Find where the given text appears and provide that cell's center as (X, Y) coordinate. 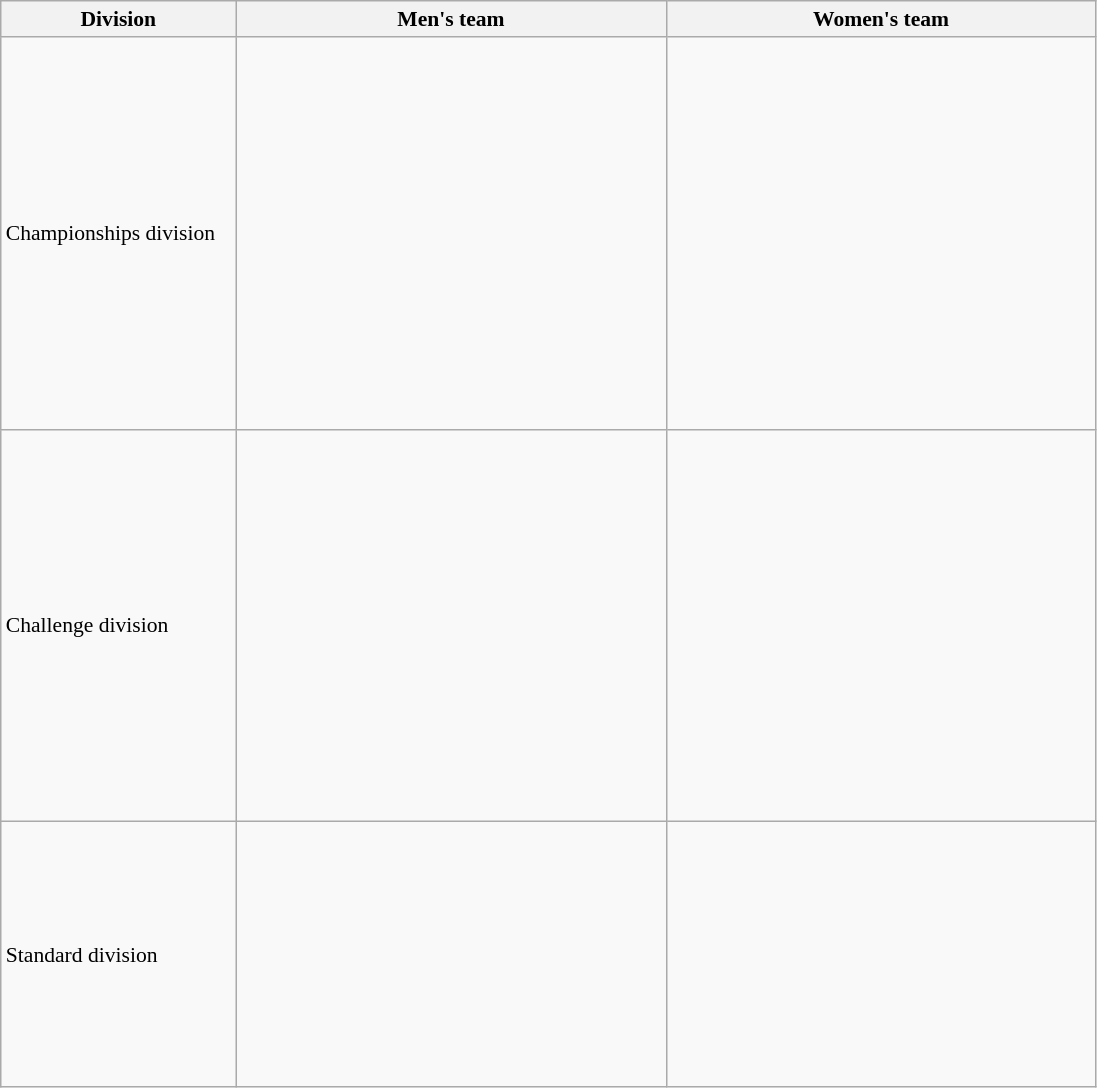
Women's team (881, 19)
Division (118, 19)
Standard division (118, 954)
Championships division (118, 234)
Men's team (451, 19)
Challenge division (118, 626)
